From the cell containing the given text, extract its center point as [x, y] coordinate. 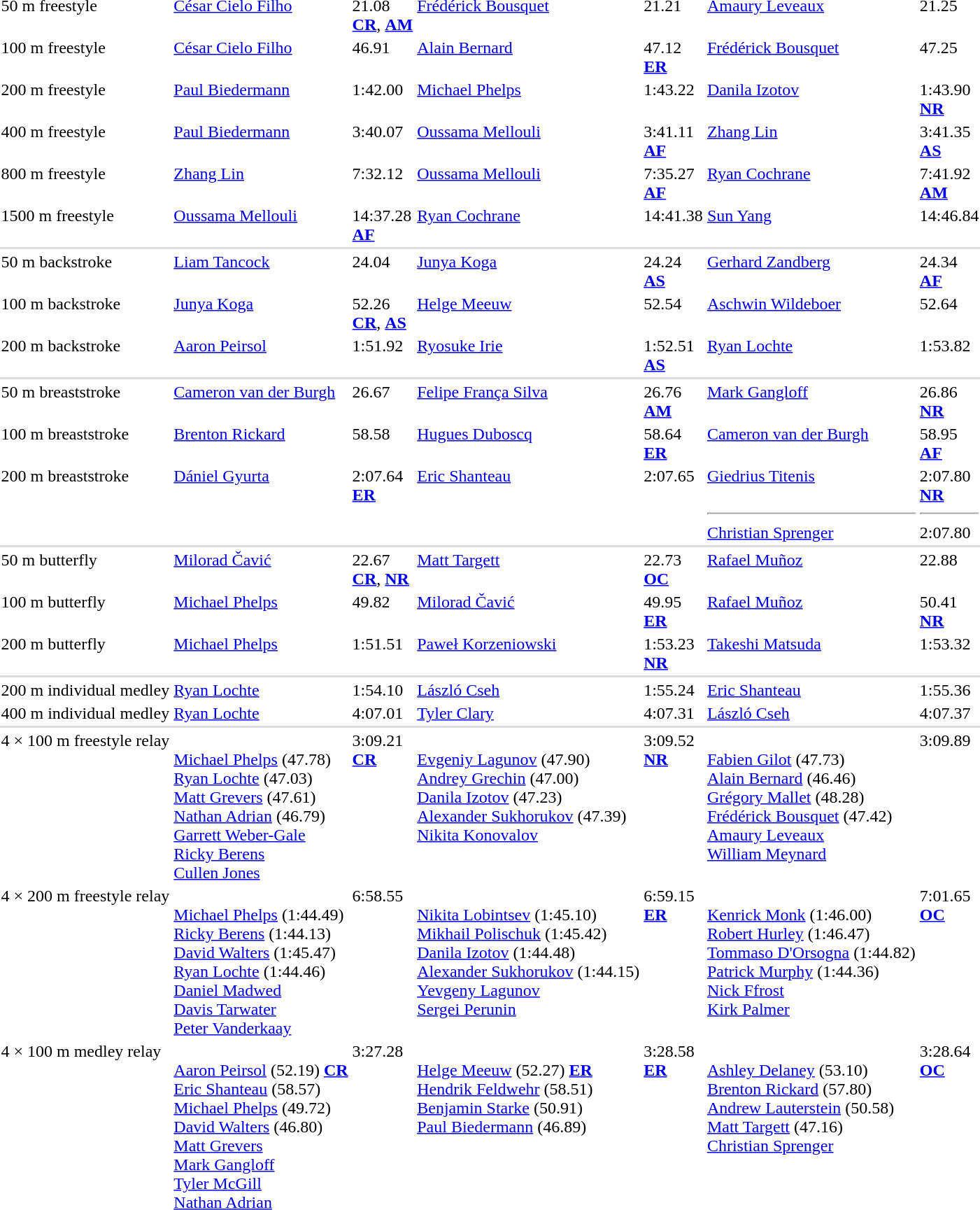
1:55.36 [949, 690]
Ryosuke Irie [529, 356]
22.73 OC [674, 570]
Dániel Gyurta [261, 504]
58.58 [383, 444]
58.95 AF [949, 444]
100 m freestyle [85, 57]
14:46.84 [949, 225]
7:01.65 OC [949, 962]
52.54 [674, 314]
Gerhard Zandberg [811, 272]
César Cielo Filho [261, 57]
2:07.64ER [383, 504]
100 m butterfly [85, 612]
1:52.51 AS [674, 356]
1:43.22 [674, 99]
Kenrick Monk (1:46.00)Robert Hurley (1:46.47)Tommaso D'Orsogna (1:44.82)Patrick Murphy (1:44.36)Nick FfrostKirk Palmer [811, 962]
Tyler Clary [529, 713]
Aaron Peirsol [261, 356]
200 m breaststroke [85, 504]
50 m butterfly [85, 570]
50.41 NR [949, 612]
200 m individual medley [85, 690]
Liam Tancock [261, 272]
Matt Targett [529, 570]
1:43.90 NR [949, 99]
7:35.27 AF [674, 183]
400 m individual medley [85, 713]
1500 m freestyle [85, 225]
400 m freestyle [85, 141]
49.82 [383, 612]
3:40.07 [383, 141]
3:09.52NR [674, 806]
6:58.55 [383, 962]
Paweł Korzeniowski [529, 654]
Nikita Lobintsev (1:45.10)Mikhail Polischuk (1:45.42)Danila Izotov (1:44.48)Alexander Sukhorukov (1:44.15)Yevgeny LagunovSergei Perunin [529, 962]
1:53.32 [949, 654]
Danila Izotov [811, 99]
4:07.01 [383, 713]
46.91 [383, 57]
24.24 AS [674, 272]
4:07.31 [674, 713]
Michael Phelps (47.78)Ryan Lochte (47.03)Matt Grevers (47.61)Nathan Adrian (46.79)Garrett Weber-GaleRicky BerensCullen Jones [261, 806]
200 m freestyle [85, 99]
Takeshi Matsuda [811, 654]
3:09.89 [949, 806]
Helge Meeuw [529, 314]
Aschwin Wildeboer [811, 314]
24.04 [383, 272]
Evgeniy Lagunov (47.90)Andrey Grechin (47.00)Danila Izotov (47.23)Alexander Sukhorukov (47.39) Nikita Konovalov [529, 806]
3:41.11 AF [674, 141]
24.34 AF [949, 272]
Fabien Gilot (47.73)Alain Bernard (46.46)Grégory Mallet (48.28)Frédérick Bousquet (47.42)Amaury LeveauxWilliam Meynard [811, 806]
Sun Yang [811, 225]
Alain Bernard [529, 57]
800 m freestyle [85, 183]
52.64 [949, 314]
6:59.15 ER [674, 962]
3:09.21CR [383, 806]
Michael Phelps (1:44.49)Ricky Berens (1:44.13)David Walters (1:45.47)Ryan Lochte (1:44.46)Daniel MadwedDavis TarwaterPeter Vanderkaay [261, 962]
14:41.38 [674, 225]
Giedrius TitenisChristian Sprenger [811, 504]
14:37.28 AF [383, 225]
47.25 [949, 57]
1:42.00 [383, 99]
1:53.82 [949, 356]
100 m backstroke [85, 314]
4 × 200 m freestyle relay [85, 962]
Mark Gangloff [811, 402]
200 m butterfly [85, 654]
4:07.37 [949, 713]
100 m breaststroke [85, 444]
1:51.51 [383, 654]
3:41.35 AS [949, 141]
1:55.24 [674, 690]
4 × 100 m freestyle relay [85, 806]
58.64 ER [674, 444]
Brenton Rickard [261, 444]
Frédérick Bousquet [811, 57]
50 m backstroke [85, 272]
50 m breaststroke [85, 402]
26.76AM [674, 402]
1:51.92 [383, 356]
2:07.65 [674, 504]
26.67 [383, 402]
7:41.92 AM [949, 183]
2:07.80NR2:07.80 [949, 504]
1:53.23 NR [674, 654]
26.86 NR [949, 402]
Felipe França Silva [529, 402]
7:32.12 [383, 183]
1:54.10 [383, 690]
Hugues Duboscq [529, 444]
52.26CR, AS [383, 314]
49.95 ER [674, 612]
22.88 [949, 570]
22.67CR, NR [383, 570]
47.12 ER [674, 57]
200 m backstroke [85, 356]
